Return (x, y) of the center of cell containing provided text 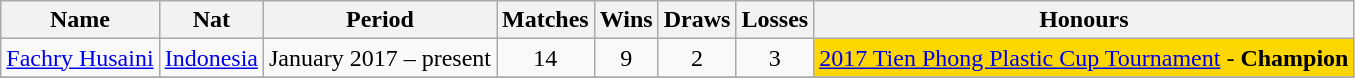
Losses (775, 20)
Fachry Husaini (80, 58)
Name (80, 20)
Nat (211, 20)
Wins (626, 20)
2017 Tien Phong Plastic Cup Tournament - Champion (1084, 58)
Draws (697, 20)
Period (380, 20)
2 (697, 58)
3 (775, 58)
Honours (1084, 20)
Indonesia (211, 58)
14 (545, 58)
Matches (545, 20)
9 (626, 58)
January 2017 – present (380, 58)
